Locate the cell with the specified text and output its (X, Y) center coordinate. 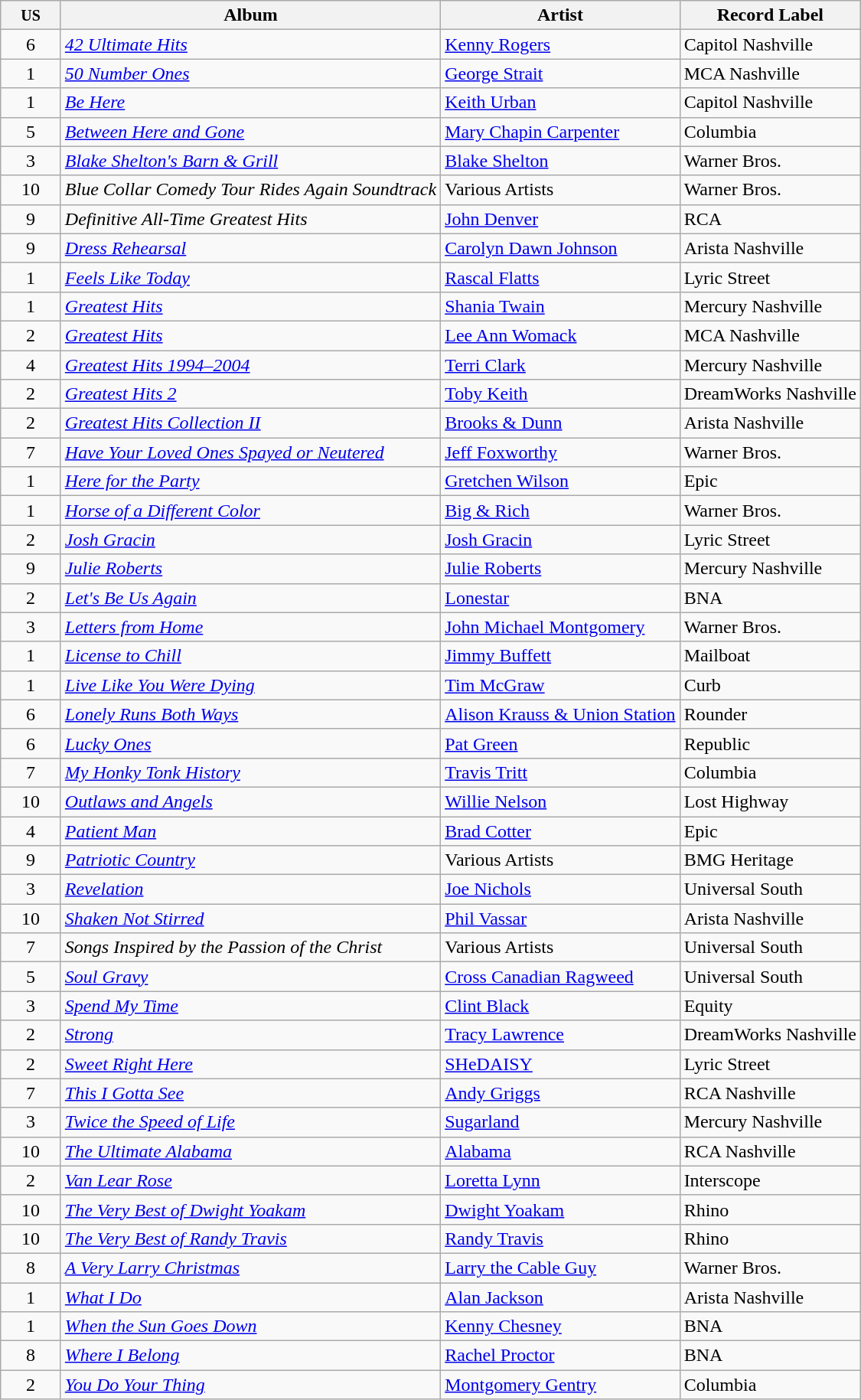
Lost Highway (770, 801)
Lonestar (560, 598)
Cross Canadian Ragweed (560, 977)
The Very Best of Randy Travis (250, 1238)
Twice the Speed of Life (250, 1122)
Soul Gravy (250, 977)
Record Label (770, 15)
Kenny Rogers (560, 44)
Andy Griggs (560, 1093)
John Michael Montgomery (560, 627)
Blake Shelton (560, 161)
Clint Black (560, 1006)
Spend My Time (250, 1006)
What I Do (250, 1297)
Alabama (560, 1151)
Willie Nelson (560, 801)
Equity (770, 1006)
Randy Travis (560, 1238)
Alan Jackson (560, 1297)
Lucky Ones (250, 743)
Phil Vassar (560, 919)
Mailboat (770, 656)
John Denver (560, 219)
When the Sun Goes Down (250, 1327)
Rounder (770, 714)
Rachel Proctor (560, 1356)
Greatest Hits 1994–2004 (250, 365)
Montgomery Gentry (560, 1385)
BMG Heritage (770, 860)
Alison Krauss & Union Station (560, 714)
Lonely Runs Both Ways (250, 714)
Terri Clark (560, 365)
Dwight Yoakam (560, 1209)
Kenny Chesney (560, 1327)
Artist (560, 15)
Travis Tritt (560, 772)
You Do Your Thing (250, 1385)
A Very Larry Christmas (250, 1268)
The Ultimate Alabama (250, 1151)
This I Gotta See (250, 1093)
Patient Man (250, 831)
Joe Nichols (560, 889)
Between Here and Gone (250, 132)
Shania Twain (560, 306)
Live Like You Were Dying (250, 685)
Shaken Not Stirred (250, 919)
Van Lear Rose (250, 1180)
Keith Urban (560, 103)
50 Number Ones (250, 73)
Strong (250, 1035)
Jimmy Buffett (560, 656)
Let's Be Us Again (250, 598)
Here for the Party (250, 481)
Tim McGraw (560, 685)
Feels Like Today (250, 277)
Sweet Right Here (250, 1064)
License to Chill (250, 656)
US (31, 15)
Greatest Hits 2 (250, 394)
My Honky Tonk History (250, 772)
Loretta Lynn (560, 1180)
Blake Shelton's Barn & Grill (250, 161)
42 Ultimate Hits (250, 44)
Album (250, 15)
Rascal Flatts (560, 277)
Republic (770, 743)
Greatest Hits Collection II (250, 423)
Tracy Lawrence (560, 1035)
Be Here (250, 103)
Curb (770, 685)
Definitive All-Time Greatest Hits (250, 219)
Larry the Cable Guy (560, 1268)
SHeDAISY (560, 1064)
Horse of a Different Color (250, 511)
Brooks & Dunn (560, 423)
Dress Rehearsal (250, 248)
George Strait (560, 73)
The Very Best of Dwight Yoakam (250, 1209)
Gretchen Wilson (560, 481)
Songs Inspired by the Passion of the Christ (250, 948)
Lee Ann Womack (560, 335)
Letters from Home (250, 627)
Revelation (250, 889)
Toby Keith (560, 394)
Jeff Foxworthy (560, 452)
Patriotic Country (250, 860)
Where I Belong (250, 1356)
Brad Cotter (560, 831)
Blue Collar Comedy Tour Rides Again Soundtrack (250, 190)
Interscope (770, 1180)
Have Your Loved Ones Spayed or Neutered (250, 452)
Outlaws and Angels (250, 801)
RCA (770, 219)
Carolyn Dawn Johnson (560, 248)
Mary Chapin Carpenter (560, 132)
Big & Rich (560, 511)
Sugarland (560, 1122)
Pat Green (560, 743)
